Find where the given text appears and provide that cell's center as [X, Y] coordinate. 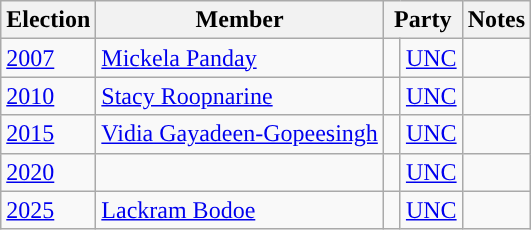
Election [48, 20]
Notes [496, 20]
2007 [48, 58]
Lackram Bodoe [240, 210]
2010 [48, 96]
2025 [48, 210]
2020 [48, 172]
Mickela Panday [240, 58]
Party [422, 20]
Vidia Gayadeen-Gopeesingh [240, 134]
Stacy Roopnarine [240, 96]
2015 [48, 134]
Member [240, 20]
